Search for the cell housing the specified text and yield its (X, Y) center coordinate. 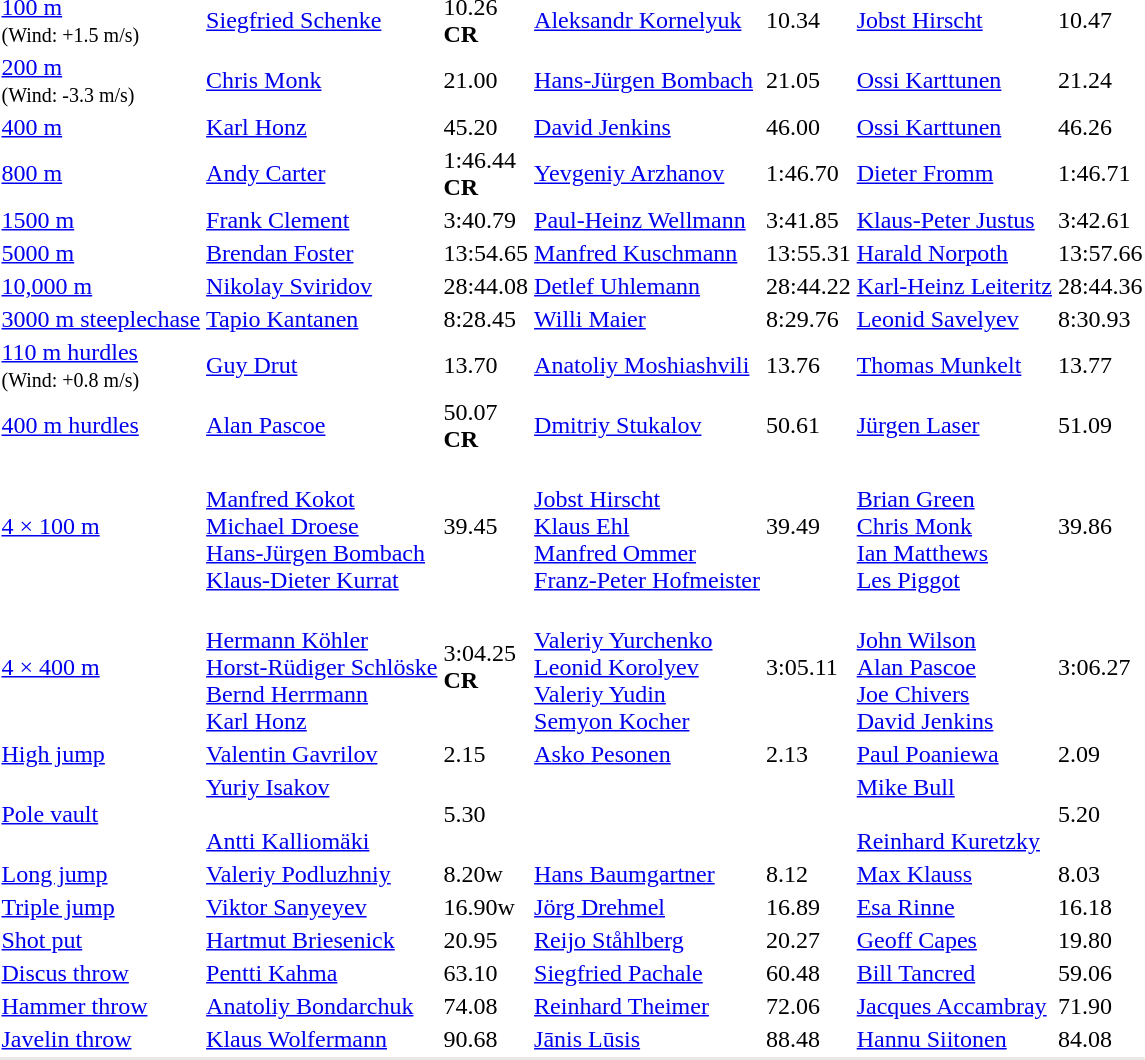
8:29.76 (809, 319)
13:57.66 (1100, 253)
Dmitriy Stukalov (648, 426)
39.49 (809, 526)
1:46.44CR (486, 174)
Max Klauss (954, 874)
88.48 (809, 1039)
Paul Poaniewa (954, 754)
74.08 (486, 1006)
Bill Tancred (954, 973)
20.27 (809, 940)
90.68 (486, 1039)
Jörg Drehmel (648, 907)
Karl Honz (322, 127)
16.90w (486, 907)
Alan Pascoe (322, 426)
8.12 (809, 874)
4 × 400 m (101, 667)
3:04.25CR (486, 667)
28:44.22 (809, 286)
1:46.71 (1100, 174)
3:42.61 (1100, 220)
Jobst HirschtKlaus EhlManfred OmmerFranz-Peter Hofmeister (648, 526)
Hermann KöhlerHorst-Rüdiger SchlöskeBernd HerrmannKarl Honz (322, 667)
59.06 (1100, 973)
5.30 (486, 814)
63.10 (486, 973)
21.00 (486, 80)
8:28.45 (486, 319)
Frank Clement (322, 220)
Brendan Foster (322, 253)
200 m(Wind: -3.3 m/s) (101, 80)
Anatoliy Moshiashvili (648, 366)
Tapio Kantanen (322, 319)
5.20 (1100, 814)
1:46.70 (809, 174)
Jürgen Laser (954, 426)
71.90 (1100, 1006)
28:44.36 (1100, 286)
Manfred KokotMichael DroeseHans-Jürgen BombachKlaus-Dieter Kurrat (322, 526)
Mike BullReinhard Kuretzky (954, 814)
8.20w (486, 874)
16.18 (1100, 907)
Esa Rinne (954, 907)
Klaus-Peter Justus (954, 220)
Reinhard Theimer (648, 1006)
Long jump (101, 874)
Chris Monk (322, 80)
Discus throw (101, 973)
3000 m steeplechase (101, 319)
46.26 (1100, 127)
5000 m (101, 253)
Pole vault (101, 814)
400 m hurdles (101, 426)
High jump (101, 754)
Asko Pesonen (648, 754)
39.86 (1100, 526)
Hannu Siitonen (954, 1039)
800 m (101, 174)
13:54.65 (486, 253)
72.06 (809, 1006)
39.45 (486, 526)
60.48 (809, 973)
Jacques Accambray (954, 1006)
Javelin throw (101, 1039)
Yevgeniy Arzhanov (648, 174)
4 × 100 m (101, 526)
Harald Norpoth (954, 253)
16.89 (809, 907)
John WilsonAlan PascoeJoe ChiversDavid Jenkins (954, 667)
2.13 (809, 754)
50.61 (809, 426)
Leonid Savelyev (954, 319)
Karl-Heinz Leiteritz (954, 286)
Valentin Gavrilov (322, 754)
Hammer throw (101, 1006)
2.09 (1100, 754)
Detlef Uhlemann (648, 286)
Nikolay Sviridov (322, 286)
Klaus Wolfermann (322, 1039)
Dieter Fromm (954, 174)
Triple jump (101, 907)
3:40.79 (486, 220)
Anatoliy Bondarchuk (322, 1006)
1500 m (101, 220)
2.15 (486, 754)
46.00 (809, 127)
13.77 (1100, 366)
8.03 (1100, 874)
Geoff Capes (954, 940)
Yuriy IsakovAntti Kalliomäki (322, 814)
Siegfried Pachale (648, 973)
Manfred Kuschmann (648, 253)
Hans Baumgartner (648, 874)
20.95 (486, 940)
50.07CR (486, 426)
13.70 (486, 366)
Andy Carter (322, 174)
David Jenkins (648, 127)
Viktor Sanyeyev (322, 907)
84.08 (1100, 1039)
8:30.93 (1100, 319)
Paul-Heinz Wellmann (648, 220)
Valeriy Podluzhniy (322, 874)
Guy Drut (322, 366)
Hans-Jürgen Bombach (648, 80)
13:55.31 (809, 253)
Thomas Munkelt (954, 366)
13.76 (809, 366)
3:05.11 (809, 667)
21.24 (1100, 80)
Valeriy YurchenkoLeonid KorolyevValeriy YudinSemyon Kocher (648, 667)
28:44.08 (486, 286)
Willi Maier (648, 319)
Jānis Lūsis (648, 1039)
45.20 (486, 127)
19.80 (1100, 940)
21.05 (809, 80)
Pentti Kahma (322, 973)
10,000 m (101, 286)
110 m hurdles(Wind: +0.8 m/s) (101, 366)
51.09 (1100, 426)
400 m (101, 127)
3:41.85 (809, 220)
Brian GreenChris MonkIan MatthewsLes Piggot (954, 526)
Reijo Ståhlberg (648, 940)
Shot put (101, 940)
3:06.27 (1100, 667)
Hartmut Briesenick (322, 940)
